Return the (x, y) coordinate for the center point of the cell that contains the specified text.  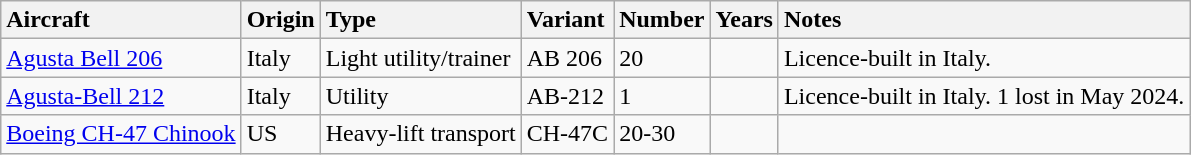
Licence-built in Italy. (984, 58)
Agusta Bell 206 (121, 58)
20 (662, 58)
CH-47C (567, 134)
Utility (420, 96)
Heavy-lift transport (420, 134)
20-30 (662, 134)
AB-212 (567, 96)
Licence-built in Italy. 1 lost in May 2024. (984, 96)
Light utility/trainer (420, 58)
Variant (567, 20)
US (280, 134)
1 (662, 96)
Agusta-Bell 212 (121, 96)
Notes (984, 20)
Origin (280, 20)
Type (420, 20)
AB 206 (567, 58)
Boeing CH-47 Chinook (121, 134)
Years (744, 20)
Number (662, 20)
Aircraft (121, 20)
